Identify which cell holds the provided text, then report its (X, Y) central coordinate. 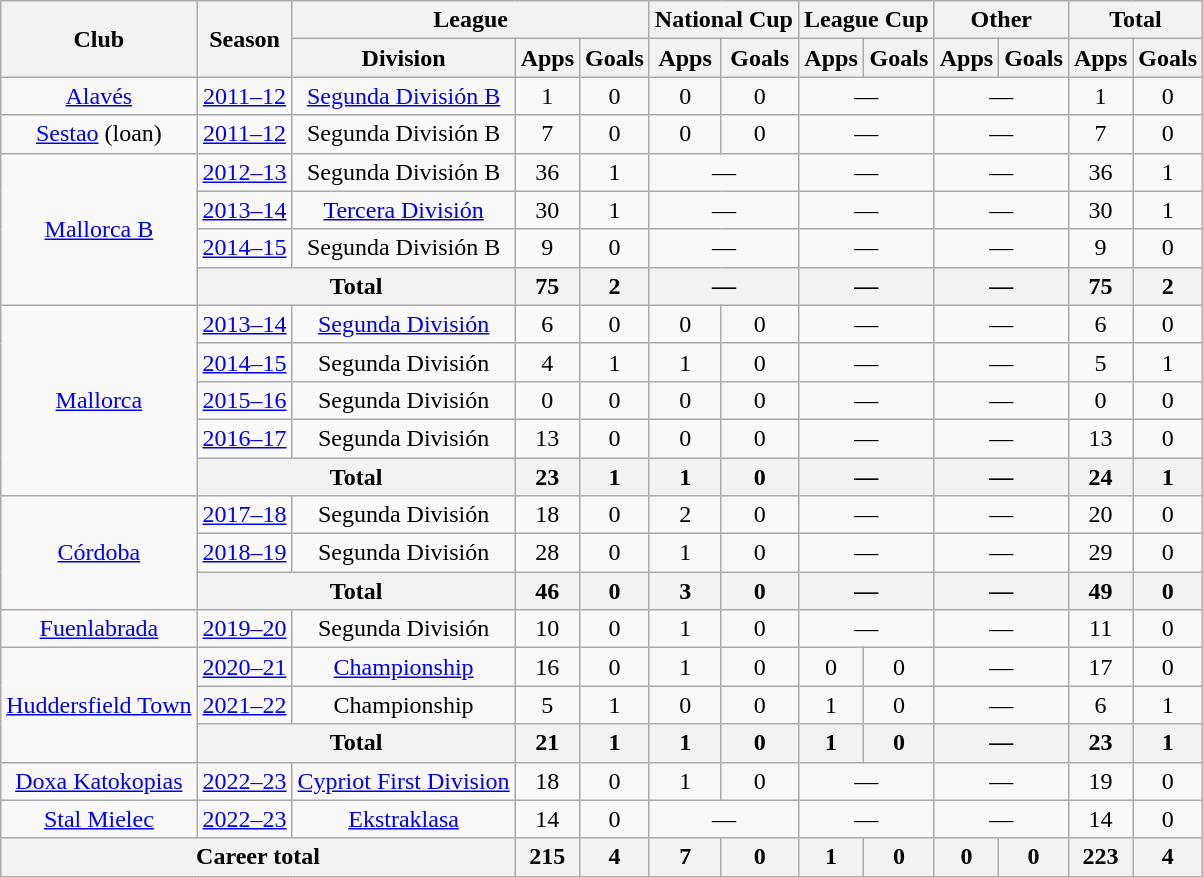
2018–19 (244, 553)
League (470, 20)
Club (99, 39)
Mallorca B (99, 229)
2019–20 (244, 629)
Other (1001, 20)
Córdoba (99, 553)
National Cup (724, 20)
2012–13 (244, 172)
17 (1100, 667)
Huddersfield Town (99, 705)
2017–18 (244, 515)
2020–21 (244, 667)
Sestao (loan) (99, 134)
League Cup (866, 20)
21 (547, 743)
16 (547, 667)
Tercera División (404, 210)
2015–16 (244, 400)
24 (1100, 477)
19 (1100, 781)
2016–17 (244, 438)
Stal Mielec (99, 819)
Division (404, 58)
Ekstraklasa (404, 819)
2021–22 (244, 705)
11 (1100, 629)
215 (547, 857)
46 (547, 591)
223 (1100, 857)
20 (1100, 515)
10 (547, 629)
Fuenlabrada (99, 629)
Cypriot First Division (404, 781)
Career total (258, 857)
28 (547, 553)
29 (1100, 553)
Mallorca (99, 400)
Season (244, 39)
Doxa Katokopias (99, 781)
3 (685, 591)
49 (1100, 591)
Alavés (99, 96)
